Output the (x, y) coordinate of the center of the cell containing the given text.  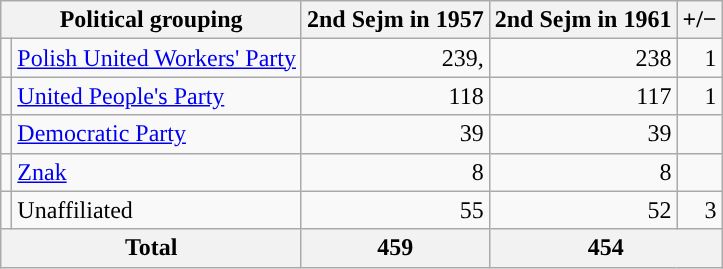
454 (606, 248)
Political grouping (152, 20)
United People's Party (157, 96)
459 (395, 248)
Polish United Workers' Party (157, 58)
55 (395, 210)
Znak (157, 172)
117 (583, 96)
+/− (700, 20)
118 (395, 96)
Total (152, 248)
238 (583, 58)
52 (583, 210)
239, (395, 58)
Democratic Party (157, 134)
Unaffiliated (157, 210)
2nd Sejm in 1961 (583, 20)
3 (700, 210)
2nd Sejm in 1957 (395, 20)
